Provide the [x, y] coordinate of the cell's center where the given text is located.  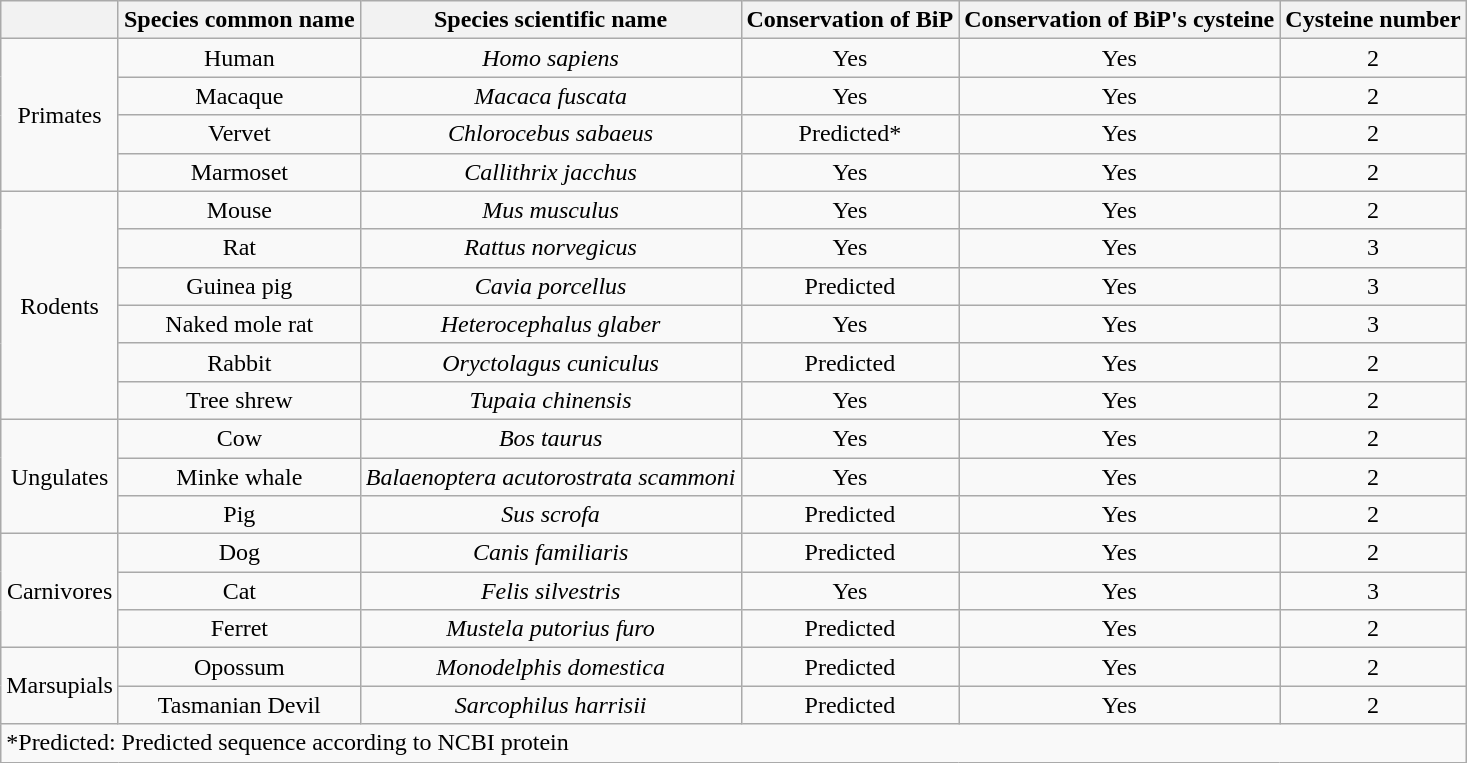
Marsupials [60, 686]
Tupaia chinensis [550, 400]
Macaque [239, 96]
Tasmanian Devil [239, 705]
Pig [239, 515]
Minke whale [239, 477]
Mouse [239, 210]
Marmoset [239, 172]
Callithrix jacchus [550, 172]
Oryctolagus cuniculus [550, 362]
Carnivores [60, 591]
Vervet [239, 134]
Cat [239, 591]
Cow [239, 438]
Canis familiaris [550, 553]
Naked mole rat [239, 324]
Homo sapiens [550, 58]
Species common name [239, 20]
Human [239, 58]
Primates [60, 115]
Sus scrofa [550, 515]
Predicted* [850, 134]
Dog [239, 553]
Guinea pig [239, 286]
Felis silvestris [550, 591]
Conservation of BiP's cysteine [1120, 20]
Bos taurus [550, 438]
Macaca fuscata [550, 96]
Monodelphis domestica [550, 667]
Tree shrew [239, 400]
Conservation of BiP [850, 20]
Opossum [239, 667]
Sarcophilus harrisii [550, 705]
Cavia porcellus [550, 286]
Mustela putorius furo [550, 629]
Species scientific name [550, 20]
Chlorocebus sabaeus [550, 134]
Rattus norvegicus [550, 248]
Cysteine number [1373, 20]
Ferret [239, 629]
*Predicted: Predicted sequence according to NCBI protein [734, 743]
Balaenoptera acutorostrata scammoni [550, 477]
Mus musculus [550, 210]
Ungulates [60, 476]
Heterocephalus glaber [550, 324]
Rat [239, 248]
Rodents [60, 305]
Rabbit [239, 362]
